Search for the cell housing the specified text and yield its (X, Y) center coordinate. 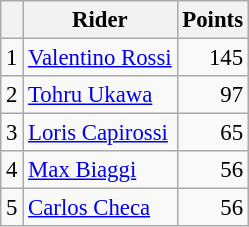
Points (212, 20)
5 (12, 208)
Rider (100, 20)
Carlos Checa (100, 208)
65 (212, 133)
4 (12, 170)
Max Biaggi (100, 170)
3 (12, 133)
145 (212, 58)
Loris Capirossi (100, 133)
Tohru Ukawa (100, 95)
1 (12, 58)
2 (12, 95)
Valentino Rossi (100, 58)
97 (212, 95)
